Scan for the cell matching the given text and deliver its (X, Y) coordinate at center. 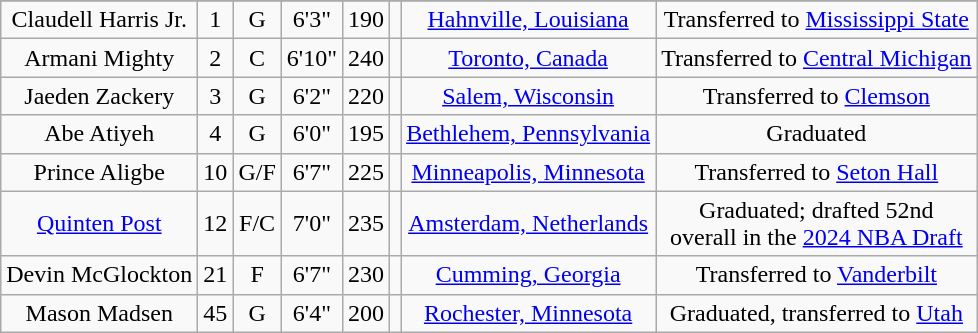
G/F (257, 172)
Bethlehem, Pennsylvania (528, 134)
6'0" (312, 134)
F/C (257, 224)
225 (366, 172)
Devin McGlockton (100, 275)
Cumming, Georgia (528, 275)
C (257, 58)
6'4" (312, 313)
12 (216, 224)
200 (366, 313)
6'2" (312, 96)
21 (216, 275)
Graduated (816, 134)
Quinten Post (100, 224)
Claudell Harris Jr. (100, 20)
Abe Atiyeh (100, 134)
Toronto, Canada (528, 58)
Rochester, Minnesota (528, 313)
4 (216, 134)
F (257, 275)
Salem, Wisconsin (528, 96)
220 (366, 96)
235 (366, 224)
Transferred to Clemson (816, 96)
195 (366, 134)
3 (216, 96)
45 (216, 313)
230 (366, 275)
Transferred to Vanderbilt (816, 275)
Graduated; drafted 52ndoverall in the 2024 NBA Draft (816, 224)
2 (216, 58)
Jaeden Zackery (100, 96)
6'3" (312, 20)
Graduated, transferred to Utah (816, 313)
1 (216, 20)
Mason Madsen (100, 313)
190 (366, 20)
Amsterdam, Netherlands (528, 224)
Transferred to Central Michigan (816, 58)
Minneapolis, Minnesota (528, 172)
Hahnville, Louisiana (528, 20)
240 (366, 58)
10 (216, 172)
Transferred to Seton Hall (816, 172)
Armani Mighty (100, 58)
Transferred to Mississippi State (816, 20)
7'0" (312, 224)
Prince Aligbe (100, 172)
6'10" (312, 58)
